Return the [x, y] coordinate for the center point of the cell that contains the specified text.  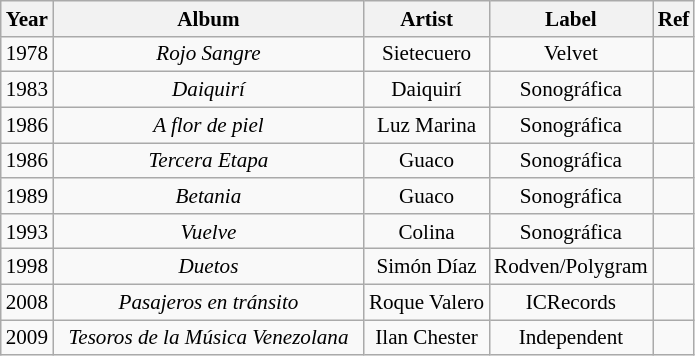
Sietecuero [426, 54]
1993 [27, 230]
Tesoros de la Música Venezolana [208, 338]
1978 [27, 54]
Simón Díaz [426, 266]
Betania [208, 196]
Luz Marina [426, 124]
Ref [674, 18]
1983 [27, 90]
A flor de piel [208, 124]
Label [571, 18]
2008 [27, 302]
Colina [426, 230]
ICRecords [571, 302]
Roque Valero [426, 302]
Rojo Sangre [208, 54]
Year [27, 18]
2009 [27, 338]
Pasajeros en tránsito [208, 302]
Vuelve [208, 230]
Ilan Chester [426, 338]
Independent [571, 338]
1998 [27, 266]
1989 [27, 196]
Artist [426, 18]
Album [208, 18]
Velvet [571, 54]
Tercera Etapa [208, 160]
Rodven/Polygram [571, 266]
Duetos [208, 266]
